Extract the (x, y) coordinate from the center of the cell holding the provided text.  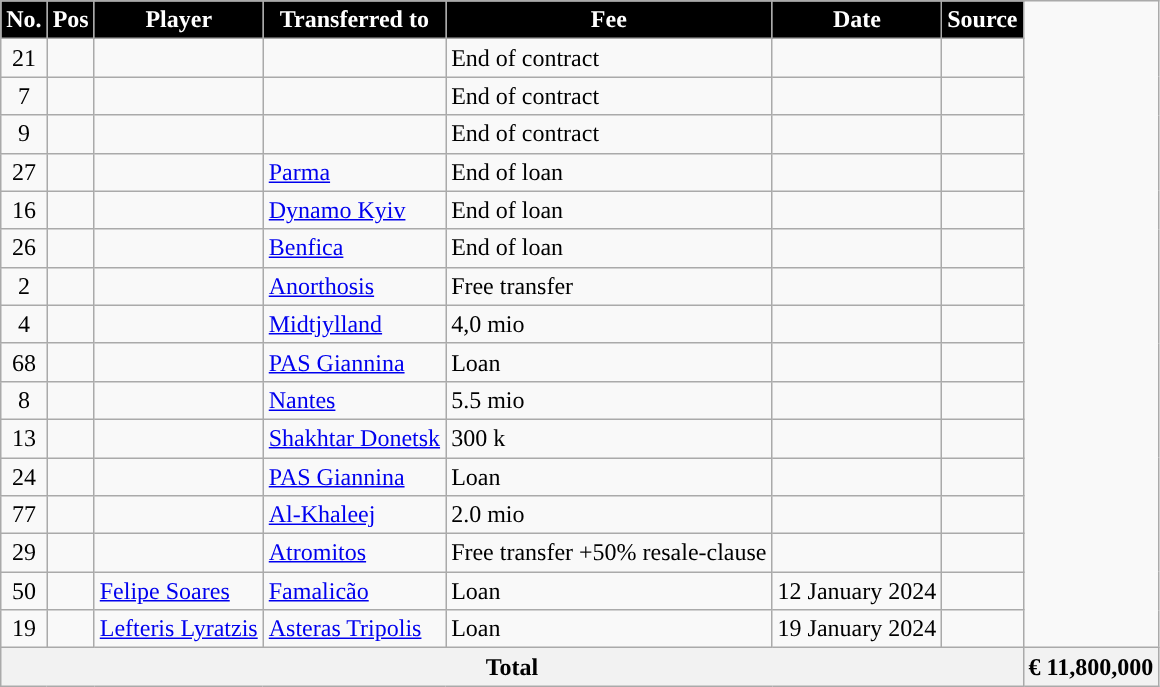
19 (24, 629)
Free transfer (609, 286)
9 (24, 134)
Al-Khaleej (354, 515)
Parma (354, 172)
7 (24, 96)
27 (24, 172)
300 k (609, 438)
Pos (70, 20)
16 (24, 210)
12 January 2024 (857, 591)
68 (24, 362)
5.5 mio (609, 400)
No. (24, 20)
26 (24, 248)
13 (24, 438)
29 (24, 553)
Lefteris Lyratzis (178, 629)
Atromitos (354, 553)
Fee (609, 20)
Felipe Soares (178, 591)
€ 11,800,000 (1091, 667)
Famalicão (354, 591)
Benfica (354, 248)
Midtjylland (354, 324)
21 (24, 58)
Asteras Tripolis (354, 629)
Player (178, 20)
2.0 mio (609, 515)
19 January 2024 (857, 629)
Shakhtar Donetsk (354, 438)
Source (982, 20)
Dynamo Kyiv (354, 210)
Transferred to (354, 20)
Nantes (354, 400)
50 (24, 591)
4,0 mio (609, 324)
Anorthosis (354, 286)
8 (24, 400)
Total (512, 667)
Free transfer +50% resale-clause (609, 553)
Date (857, 20)
24 (24, 477)
2 (24, 286)
77 (24, 515)
4 (24, 324)
